Identify which cell holds the provided text, then report its (X, Y) central coordinate. 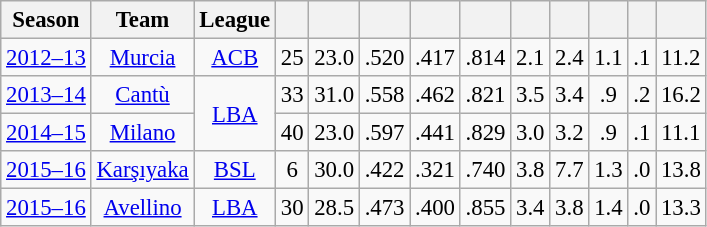
.441 (435, 133)
13.3 (681, 208)
.814 (485, 58)
13.8 (681, 170)
.422 (384, 170)
2.1 (530, 58)
40 (292, 133)
30.0 (334, 170)
.2 (642, 95)
Milano (142, 133)
.821 (485, 95)
Team (142, 20)
1.1 (608, 58)
League (234, 20)
.829 (485, 133)
Season (46, 20)
3.0 (530, 133)
6 (292, 170)
31.0 (334, 95)
2.4 (570, 58)
3.2 (570, 133)
3.5 (530, 95)
BSL (234, 170)
.462 (435, 95)
.855 (485, 208)
Murcia (142, 58)
2012–13 (46, 58)
.520 (384, 58)
Karşıyaka (142, 170)
.400 (435, 208)
Cantù (142, 95)
.417 (435, 58)
2014–15 (46, 133)
1.3 (608, 170)
33 (292, 95)
16.2 (681, 95)
25 (292, 58)
7.7 (570, 170)
.558 (384, 95)
.597 (384, 133)
.740 (485, 170)
1.4 (608, 208)
ACB (234, 58)
.473 (384, 208)
11.1 (681, 133)
28.5 (334, 208)
Avellino (142, 208)
2013–14 (46, 95)
11.2 (681, 58)
.321 (435, 170)
30 (292, 208)
